Determine the (X, Y) coordinate at the center of the cell enclosing the given text.  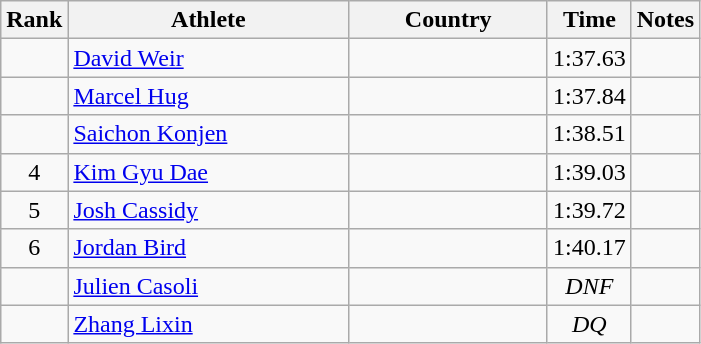
1:37.63 (589, 58)
Jordan Bird (208, 248)
1:37.84 (589, 96)
1:38.51 (589, 134)
Kim Gyu Dae (208, 172)
David Weir (208, 58)
Marcel Hug (208, 96)
1:39.03 (589, 172)
Country (448, 20)
Zhang Lixin (208, 324)
Saichon Konjen (208, 134)
Notes (665, 20)
Athlete (208, 20)
Time (589, 20)
5 (34, 210)
1:40.17 (589, 248)
DNF (589, 286)
4 (34, 172)
Julien Casoli (208, 286)
Josh Cassidy (208, 210)
DQ (589, 324)
1:39.72 (589, 210)
6 (34, 248)
Rank (34, 20)
